Capture the cell that displays the provided text and extract its [x, y] central coordinate. 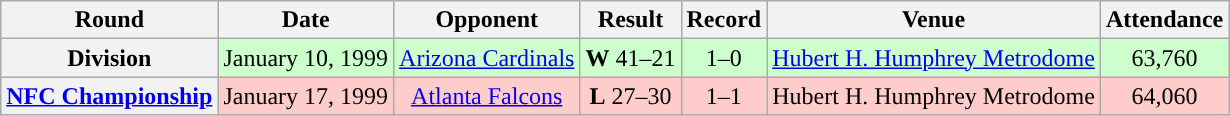
64,060 [1164, 96]
Arizona Cardinals [487, 58]
Opponent [487, 20]
Venue [934, 20]
Division [110, 58]
1–1 [724, 96]
L 27–30 [630, 96]
January 10, 1999 [306, 58]
NFC Championship [110, 96]
1–0 [724, 58]
Attendance [1164, 20]
January 17, 1999 [306, 96]
63,760 [1164, 58]
Round [110, 20]
Atlanta Falcons [487, 96]
W 41–21 [630, 58]
Result [630, 20]
Record [724, 20]
Date [306, 20]
